Find where the given text appears and provide that cell's center as (x, y) coordinate. 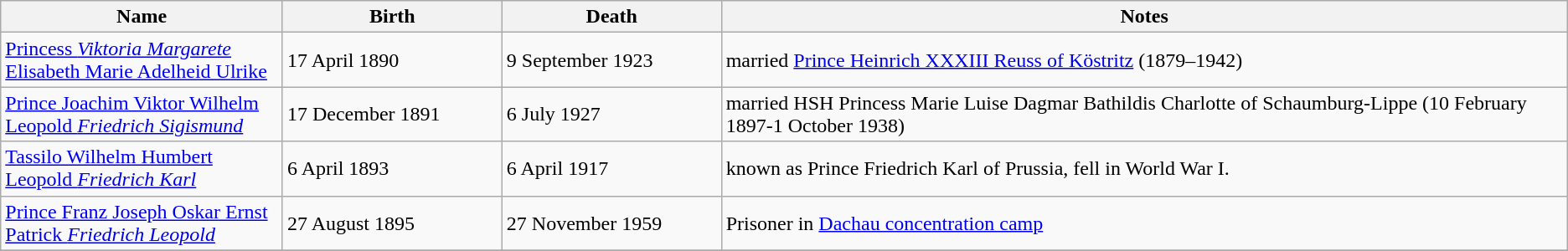
Prisoner in Dachau concentration camp (1144, 223)
Name (142, 17)
6 July 1927 (611, 114)
9 September 1923 (611, 60)
27 August 1895 (392, 223)
Birth (392, 17)
Princess Viktoria Margarete Elisabeth Marie Adelheid Ulrike (142, 60)
17 December 1891 (392, 114)
27 November 1959 (611, 223)
Death (611, 17)
married Prince Heinrich XXXIII Reuss of Köstritz (1879–1942) (1144, 60)
married HSH Princess Marie Luise Dagmar Bathildis Charlotte of Schaumburg-Lippe (10 February 1897-1 October 1938) (1144, 114)
17 April 1890 (392, 60)
known as Prince Friedrich Karl of Prussia, fell in World War I. (1144, 169)
Prince Joachim Viktor Wilhelm Leopold Friedrich Sigismund (142, 114)
6 April 1893 (392, 169)
6 April 1917 (611, 169)
Notes (1144, 17)
Prince Franz Joseph Oskar Ernst Patrick Friedrich Leopold (142, 223)
Tassilo Wilhelm Humbert Leopold Friedrich Karl (142, 169)
